Identify which cell holds the provided text, then report its (X, Y) central coordinate. 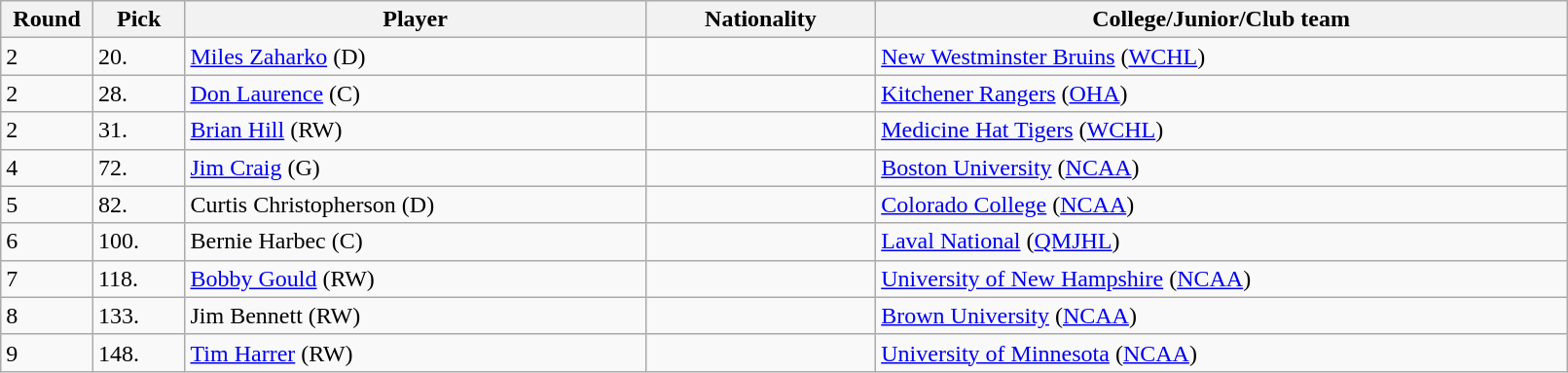
82. (138, 205)
Don Laurence (C) (415, 93)
72. (138, 168)
Pick (138, 19)
Boston University (NCAA) (1222, 168)
118. (138, 279)
Curtis Christopherson (D) (415, 205)
University of Minnesota (NCAA) (1222, 353)
Jim Craig (G) (415, 168)
20. (138, 56)
8 (47, 316)
Brown University (NCAA) (1222, 316)
6 (47, 242)
Colorado College (NCAA) (1222, 205)
Miles Zaharko (D) (415, 56)
4 (47, 168)
College/Junior/Club team (1222, 19)
9 (47, 353)
University of New Hampshire (NCAA) (1222, 279)
Player (415, 19)
Brian Hill (RW) (415, 131)
Jim Bennett (RW) (415, 316)
Laval National (QMJHL) (1222, 242)
Tim Harrer (RW) (415, 353)
28. (138, 93)
5 (47, 205)
New Westminster Bruins (WCHL) (1222, 56)
Nationality (761, 19)
Bobby Gould (RW) (415, 279)
Kitchener Rangers (OHA) (1222, 93)
Bernie Harbec (C) (415, 242)
Medicine Hat Tigers (WCHL) (1222, 131)
100. (138, 242)
133. (138, 316)
Round (47, 19)
31. (138, 131)
148. (138, 353)
7 (47, 279)
